Detect which cell encompasses the target text, then output its [x, y] center coordinate. 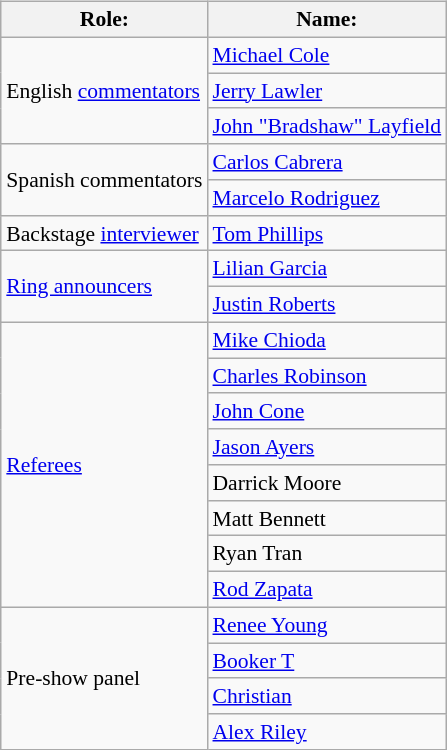
Backstage interviewer [104, 233]
Carlos Cabrera [326, 162]
Jason Ayers [326, 447]
Tom Phillips [326, 233]
English commentators [104, 90]
Justin Roberts [326, 305]
Spanish commentators [104, 180]
Matt Bennett [326, 518]
Darrick Moore [326, 483]
John Cone [326, 411]
Pre-show panel [104, 678]
Lilian Garcia [326, 269]
Jerry Lawler [326, 91]
Mike Chioda [326, 340]
Michael Cole [326, 55]
Alex Riley [326, 732]
Renee Young [326, 625]
Booker T [326, 661]
Ryan Tran [326, 554]
Christian [326, 696]
Ring announcers [104, 286]
Referees [104, 464]
Charles Robinson [326, 376]
Role: [104, 20]
Rod Zapata [326, 590]
Marcelo Rodriguez [326, 198]
Name: [326, 20]
John "Bradshaw" Layfield [326, 126]
